Return [x, y] of the center of cell containing provided text 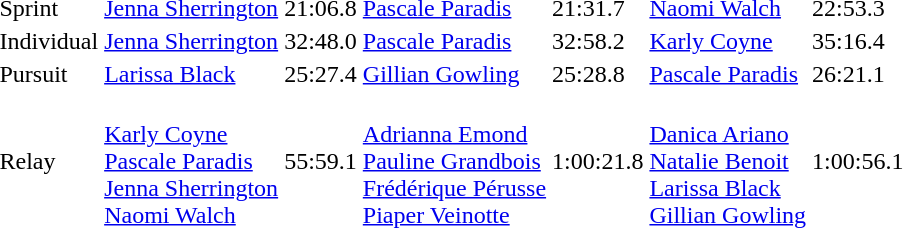
Larissa Black [192, 74]
25:27.4 [321, 74]
Gillian Gowling [454, 74]
32:48.0 [321, 41]
Jenna Sherrington [192, 41]
Karly Coyne [728, 41]
32:58.2 [598, 41]
25:28.8 [598, 74]
